Scan for the cell matching the given text and deliver its (x, y) coordinate at center. 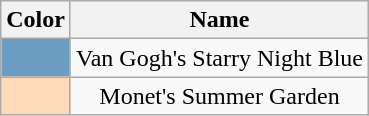
Monet's Summer Garden (219, 96)
Van Gogh's Starry Night Blue (219, 58)
Color (36, 20)
Name (219, 20)
